Return the [X, Y] coordinate for the center point of the cell that contains the specified text.  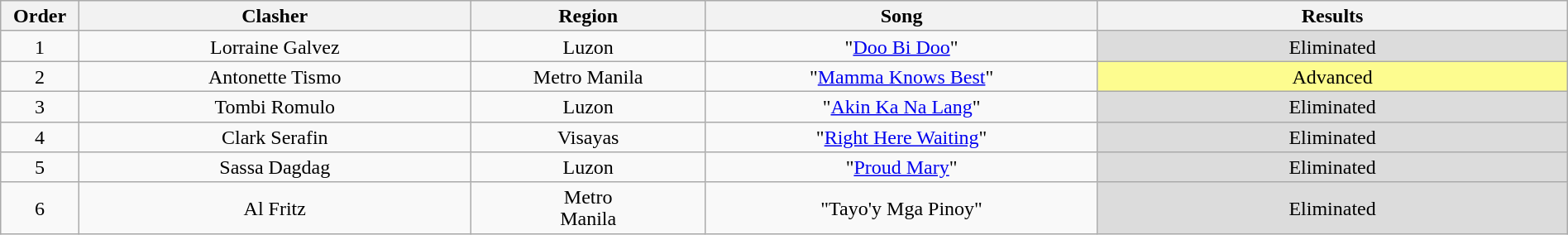
"Doo Bi Doo" [901, 46]
Order [40, 17]
Region [588, 17]
MetroManila [588, 208]
"Akin Ka Na Lang" [901, 106]
"Right Here Waiting" [901, 137]
4 [40, 137]
Antonette Tismo [275, 76]
Clark Serafin [275, 137]
"Mamma Knows Best" [901, 76]
Visayas [588, 137]
5 [40, 167]
Clasher [275, 17]
6 [40, 208]
"Proud Mary" [901, 167]
"Tayo'y Mga Pinoy" [901, 208]
Song [901, 17]
2 [40, 76]
Metro Manila [588, 76]
1 [40, 46]
Sassa Dagdag [275, 167]
Tombi Romulo [275, 106]
3 [40, 106]
Advanced [1332, 76]
Results [1332, 17]
Lorraine Galvez [275, 46]
Al Fritz [275, 208]
